Search for the cell housing the specified text and yield its (X, Y) center coordinate. 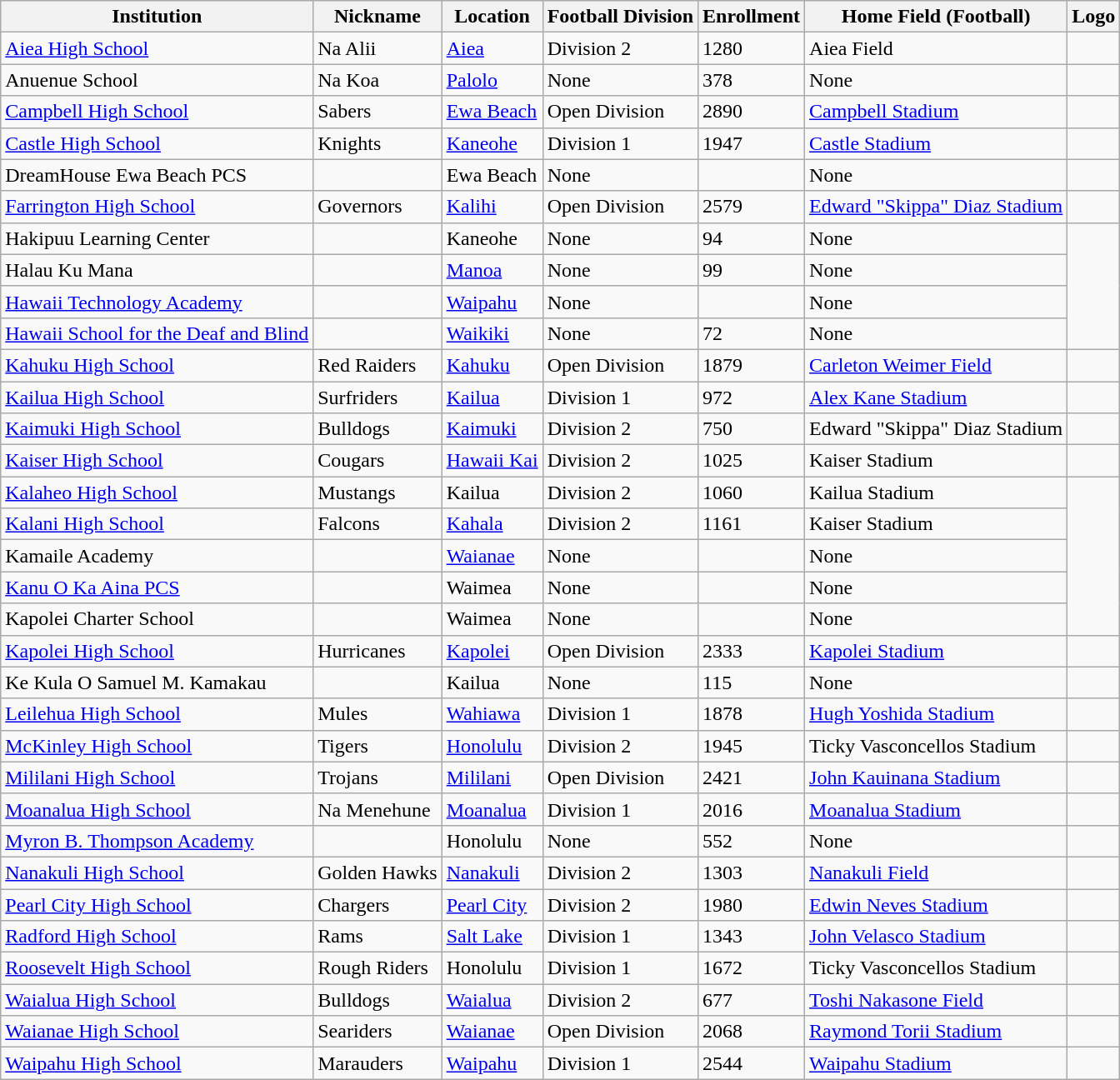
1980 (752, 904)
Nanakuli Field (937, 872)
1945 (752, 746)
1879 (752, 365)
72 (752, 333)
Kamaile Academy (157, 556)
Surfriders (377, 397)
Roosevelt High School (157, 968)
2016 (752, 809)
Na Koa (377, 80)
Radford High School (157, 937)
Hawaii Kai (492, 461)
Kaimuki (492, 429)
Kaimuki High School (157, 429)
1947 (752, 143)
Trojans (377, 777)
Football Division (620, 17)
McKinley High School (157, 746)
2421 (752, 777)
Kalaheo High School (157, 492)
Salt Lake (492, 937)
Kahala (492, 524)
Mililani (492, 777)
Logo (1093, 17)
Palolo (492, 80)
1161 (752, 524)
Kaiser High School (157, 461)
Mililani High School (157, 777)
Alex Kane Stadium (937, 397)
750 (752, 429)
Rough Riders (377, 968)
John Velasco Stadium (937, 937)
Kalani High School (157, 524)
Waialua (492, 1000)
Moanalua High School (157, 809)
Wahiawa (492, 714)
Halau Ku Mana (157, 270)
Kailua Stadium (937, 492)
2333 (752, 651)
677 (752, 1000)
1672 (752, 968)
1025 (752, 461)
Mustangs (377, 492)
Tigers (377, 746)
115 (752, 682)
Cougars (377, 461)
Hurricanes (377, 651)
Edwin Neves Stadium (937, 904)
Falcons (377, 524)
1303 (752, 872)
Kahuku (492, 365)
Myron B. Thompson Academy (157, 841)
Home Field (Football) (937, 17)
Governors (377, 207)
1343 (752, 937)
Raymond Torii Stadium (937, 1032)
Institution (157, 17)
Manoa (492, 270)
Kapolei High School (157, 651)
Seariders (377, 1032)
Pearl City (492, 904)
Na Alii (377, 48)
99 (752, 270)
Moanalua (492, 809)
Kalihi (492, 207)
552 (752, 841)
2579 (752, 207)
Campbell High School (157, 112)
Chargers (377, 904)
2544 (752, 1063)
Na Menehune (377, 809)
Red Raiders (377, 365)
Castle High School (157, 143)
Farrington High School (157, 207)
Kapolei (492, 651)
Ke Kula O Samuel M. Kamakau (157, 682)
2068 (752, 1032)
Enrollment (752, 17)
Nanakuli High School (157, 872)
Campbell Stadium (937, 112)
Waipahu High School (157, 1063)
Leilehua High School (157, 714)
Castle Stadium (937, 143)
Marauders (377, 1063)
Waialua High School (157, 1000)
Waianae High School (157, 1032)
Hugh Yoshida Stadium (937, 714)
Aiea Field (937, 48)
Kailua High School (157, 397)
2890 (752, 112)
DreamHouse Ewa Beach PCS (157, 175)
Moanalua Stadium (937, 809)
Hakipuu Learning Center (157, 238)
Knights (377, 143)
Hawaii Technology Academy (157, 302)
Kapolei Stadium (937, 651)
Anuenue School (157, 80)
Rams (377, 937)
Nanakuli (492, 872)
Mules (377, 714)
Toshi Nakasone Field (937, 1000)
Kapolei Charter School (157, 619)
378 (752, 80)
Sabers (377, 112)
Location (492, 17)
94 (752, 238)
1060 (752, 492)
Hawaii School for the Deaf and Blind (157, 333)
Aiea (492, 48)
John Kauinana Stadium (937, 777)
Kanu O Ka Aina PCS (157, 587)
1280 (752, 48)
1878 (752, 714)
972 (752, 397)
Golden Hawks (377, 872)
Pearl City High School (157, 904)
Waikiki (492, 333)
Nickname (377, 17)
Waipahu Stadium (937, 1063)
Carleton Weimer Field (937, 365)
Aiea High School (157, 48)
Kahuku High School (157, 365)
